Identify which cell holds the provided text, then report its [x, y] central coordinate. 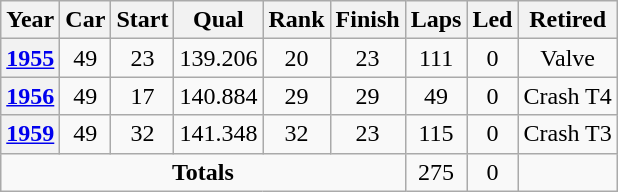
1959 [30, 134]
Start [142, 20]
20 [296, 58]
115 [436, 134]
Finish [368, 20]
275 [436, 172]
Qual [218, 20]
Crash T3 [568, 134]
1955 [30, 58]
Valve [568, 58]
Led [492, 20]
Car [86, 20]
139.206 [218, 58]
Year [30, 20]
Crash T4 [568, 96]
111 [436, 58]
140.884 [218, 96]
Laps [436, 20]
17 [142, 96]
1956 [30, 96]
Totals [203, 172]
141.348 [218, 134]
Retired [568, 20]
Rank [296, 20]
